Capture the cell that displays the provided text and extract its [X, Y] central coordinate. 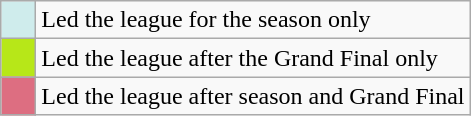
Led the league after the Grand Final only [253, 58]
Led the league after season and Grand Final [253, 96]
Led the league for the season only [253, 20]
